From the cell containing the given text, extract its center point as (X, Y) coordinate. 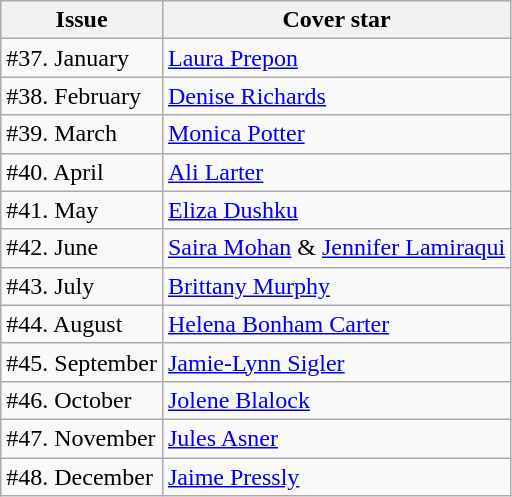
#39. March (82, 134)
Monica Potter (336, 134)
#46. October (82, 400)
Ali Larter (336, 172)
#38. February (82, 96)
#42. June (82, 248)
#37. January (82, 58)
Jaime Pressly (336, 477)
#43. July (82, 286)
#45. September (82, 362)
Issue (82, 20)
Cover star (336, 20)
#48. December (82, 477)
Helena Bonham Carter (336, 324)
Jules Asner (336, 438)
Eliza Dushku (336, 210)
#47. November (82, 438)
#41. May (82, 210)
Laura Prepon (336, 58)
Denise Richards (336, 96)
Saira Mohan & Jennifer Lamiraqui (336, 248)
Jolene Blalock (336, 400)
#40. April (82, 172)
#44. August (82, 324)
Brittany Murphy (336, 286)
Jamie-Lynn Sigler (336, 362)
